Extract the [x, y] coordinate from the center of the cell holding the provided text.  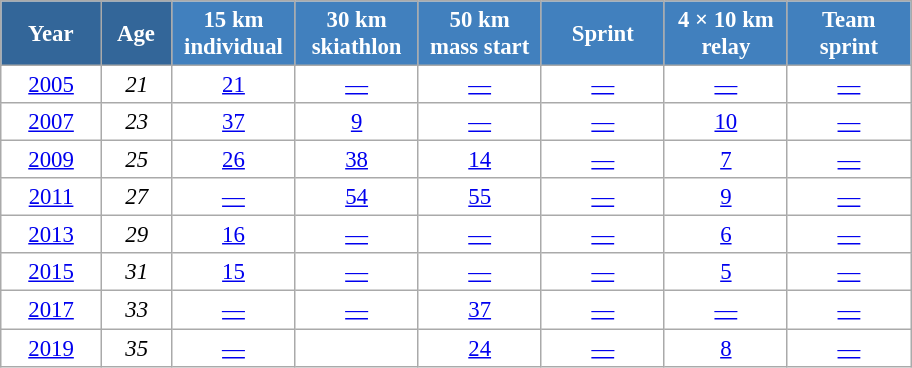
2019 [52, 348]
16 [234, 235]
30 km skiathlon [356, 34]
2011 [52, 197]
55 [480, 197]
5 [726, 273]
2017 [52, 310]
10 [726, 122]
29 [136, 235]
50 km mass start [480, 34]
2009 [52, 160]
23 [136, 122]
7 [726, 160]
54 [356, 197]
2015 [52, 273]
Team sprint [848, 34]
6 [726, 235]
2007 [52, 122]
26 [234, 160]
31 [136, 273]
Sprint [602, 34]
15 km individual [234, 34]
25 [136, 160]
24 [480, 348]
27 [136, 197]
2005 [52, 85]
33 [136, 310]
2013 [52, 235]
Age [136, 34]
15 [234, 273]
Year [52, 34]
38 [356, 160]
8 [726, 348]
4 × 10 km relay [726, 34]
14 [480, 160]
35 [136, 348]
